Search for the cell housing the specified text and yield its (X, Y) center coordinate. 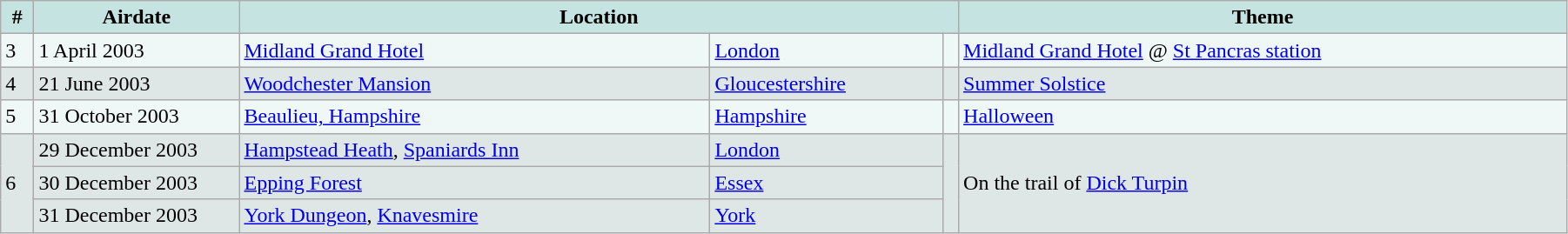
Essex (827, 183)
Woodchester Mansion (475, 84)
Beaulieu, Hampshire (475, 117)
# (17, 17)
1 April 2003 (137, 50)
York (827, 216)
Theme (1263, 17)
29 December 2003 (137, 150)
6 (17, 183)
30 December 2003 (137, 183)
31 October 2003 (137, 117)
Hampstead Heath, Spaniards Inn (475, 150)
Halloween (1263, 117)
3 (17, 50)
4 (17, 84)
Airdate (137, 17)
Summer Solstice (1263, 84)
On the trail of Dick Turpin (1263, 183)
York Dungeon, Knavesmire (475, 216)
31 December 2003 (137, 216)
Midland Grand Hotel @ St Pancras station (1263, 50)
Epping Forest (475, 183)
Midland Grand Hotel (475, 50)
Location (599, 17)
Gloucestershire (827, 84)
Hampshire (827, 117)
5 (17, 117)
21 June 2003 (137, 84)
